Locate the cell with the specified text and output its [X, Y] center coordinate. 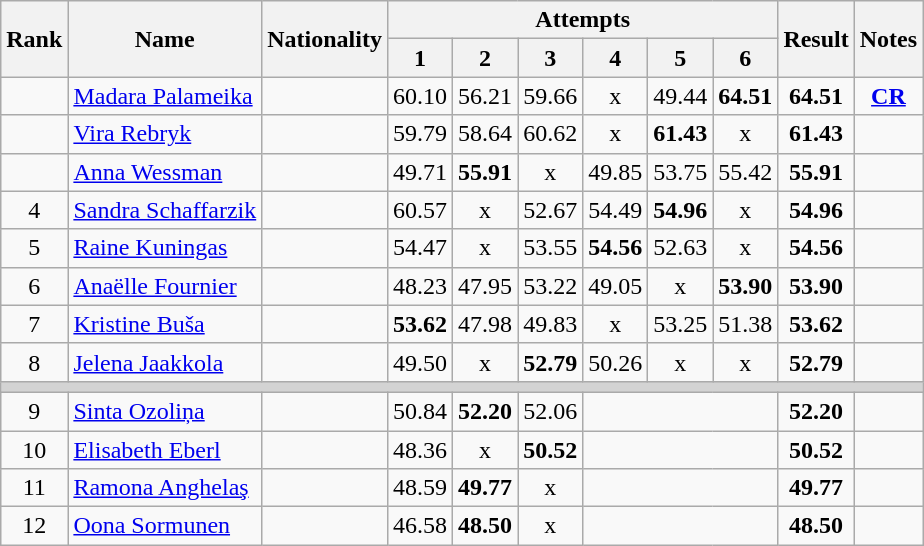
Attempts [582, 20]
Rank [34, 39]
Oona Sormunen [165, 526]
53.55 [550, 248]
3 [550, 58]
Anaëlle Fournier [165, 286]
Sandra Schaffarzik [165, 210]
Kristine Buša [165, 324]
49.05 [616, 286]
47.95 [486, 286]
11 [34, 488]
53.25 [680, 324]
52.06 [550, 411]
50.26 [616, 362]
48.36 [420, 449]
60.10 [420, 96]
Ramona Anghelaş [165, 488]
Result [816, 39]
Jelena Jaakkola [165, 362]
49.44 [680, 96]
52.63 [680, 248]
56.21 [486, 96]
46.58 [420, 526]
7 [34, 324]
Notes [888, 39]
59.66 [550, 96]
54.49 [616, 210]
1 [420, 58]
49.83 [550, 324]
8 [34, 362]
49.50 [420, 362]
49.71 [420, 172]
Anna Wessman [165, 172]
Name [165, 39]
50.84 [420, 411]
54.47 [420, 248]
59.79 [420, 134]
53.75 [680, 172]
47.98 [486, 324]
CR [888, 96]
Raine Kuningas [165, 248]
Vira Rebryk [165, 134]
60.62 [550, 134]
55.42 [746, 172]
12 [34, 526]
51.38 [746, 324]
Sinta Ozoliņa [165, 411]
48.59 [420, 488]
2 [486, 58]
9 [34, 411]
Madara Palameika [165, 96]
58.64 [486, 134]
49.85 [616, 172]
48.23 [420, 286]
60.57 [420, 210]
10 [34, 449]
52.67 [550, 210]
53.22 [550, 286]
Elisabeth Eberl [165, 449]
Nationality [325, 39]
